Output the [x, y] coordinate of the center of the cell containing the given text.  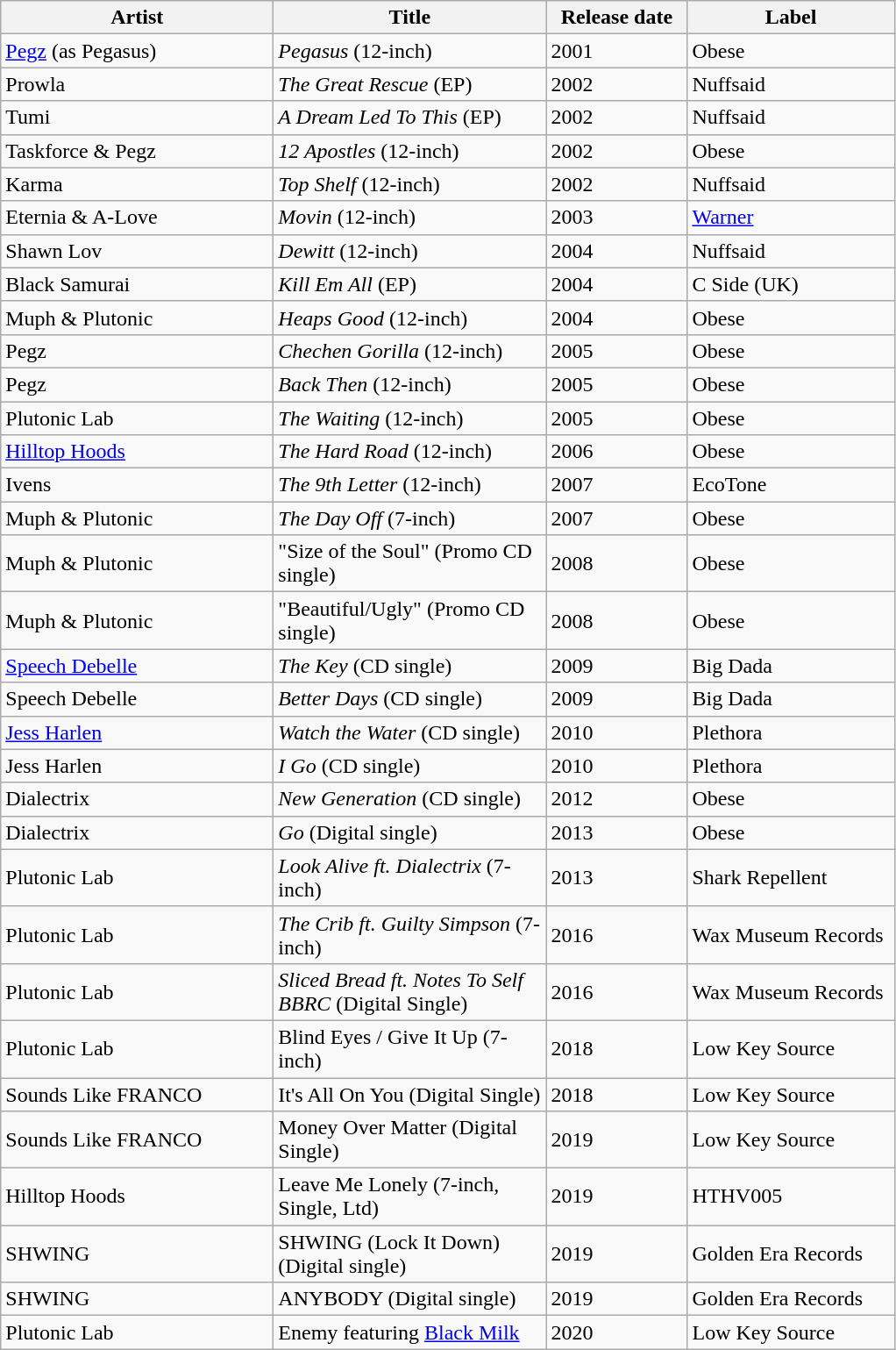
Movin (12-inch) [410, 218]
Chechen Gorilla (12-inch) [410, 351]
The Hard Road (12-inch) [410, 452]
Better Days (CD single) [410, 699]
Label [791, 18]
The Key (CD single) [410, 666]
Title [410, 18]
2012 [617, 799]
Shark Repellent [791, 877]
Money Over Matter (Digital Single) [410, 1140]
Blind Eyes / Give It Up (7-inch) [410, 1049]
Karma [137, 184]
The Crib ft. Guilty Simpson (7-inch) [410, 935]
Look Alive ft. Dialectrix (7-inch) [410, 877]
Warner [791, 218]
Black Samurai [137, 284]
Artist [137, 18]
The Waiting (12-inch) [410, 418]
New Generation (CD single) [410, 799]
Ivens [137, 485]
Dewitt (12-inch) [410, 251]
Leave Me Lonely (7-inch, Single, Ltd) [410, 1196]
Enemy featuring Black Milk [410, 1332]
Sliced Bread ft. Notes To Self BBRC (Digital Single) [410, 991]
ANYBODY (Digital single) [410, 1299]
Kill Em All (EP) [410, 284]
Prowla [137, 84]
Release date [617, 18]
2020 [617, 1332]
The Day Off (7-inch) [410, 518]
I Go (CD single) [410, 766]
Pegasus (12-inch) [410, 51]
Tumi [137, 118]
HTHV005 [791, 1196]
The 9th Letter (12-inch) [410, 485]
Eternia & A-Love [137, 218]
"Beautiful/Ugly" (Promo CD single) [410, 621]
"Size of the Soul" (Promo CD single) [410, 563]
It's All On You (Digital Single) [410, 1094]
C Side (UK) [791, 284]
Top Shelf (12-inch) [410, 184]
Taskforce & Pegz [137, 151]
Watch the Water (CD single) [410, 732]
SHWING (Lock It Down) (Digital single) [410, 1254]
A Dream Led To This (EP) [410, 118]
Go (Digital single) [410, 832]
2001 [617, 51]
The Great Rescue (EP) [410, 84]
12 Apostles (12-inch) [410, 151]
Back Then (12-inch) [410, 384]
EcoTone [791, 485]
2003 [617, 218]
Pegz (as Pegasus) [137, 51]
Shawn Lov [137, 251]
2006 [617, 452]
Heaps Good (12-inch) [410, 318]
